Return [X, Y] of the center of cell containing provided text 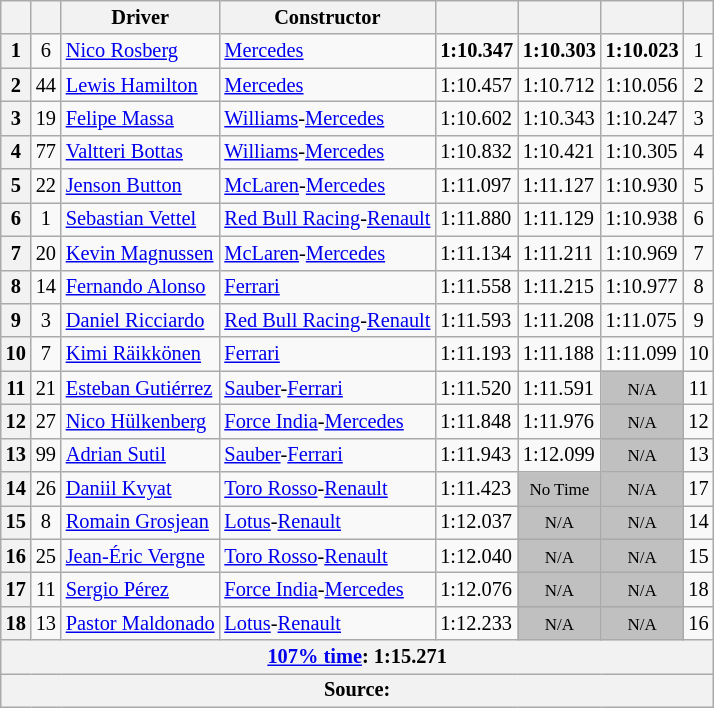
1:10.938 [642, 219]
1:11.943 [476, 455]
1:11.976 [560, 421]
Driver [140, 17]
1:11.075 [642, 320]
1:10.457 [476, 85]
1:11.208 [560, 320]
1:10.832 [476, 152]
26 [46, 489]
22 [46, 186]
1:10.343 [560, 118]
1:12.233 [476, 623]
Daniel Ricciardo [140, 320]
1:11.134 [476, 253]
Jenson Button [140, 186]
Source: [358, 690]
1:10.247 [642, 118]
1:11.211 [560, 253]
99 [46, 455]
1:12.040 [476, 556]
1:10.347 [476, 51]
1:11.591 [560, 388]
1:11.880 [476, 219]
Felipe Massa [140, 118]
25 [46, 556]
1:10.930 [642, 186]
1:11.558 [476, 287]
1:10.969 [642, 253]
107% time: 1:15.271 [358, 657]
Constructor [327, 17]
Kevin Magnussen [140, 253]
27 [46, 421]
1:11.423 [476, 489]
20 [46, 253]
Nico Rosberg [140, 51]
1:10.305 [642, 152]
1:11.593 [476, 320]
Pastor Maldonado [140, 623]
1:11.520 [476, 388]
1:11.129 [560, 219]
1:10.303 [560, 51]
1:10.421 [560, 152]
1:12.037 [476, 522]
Lewis Hamilton [140, 85]
Sebastian Vettel [140, 219]
Fernando Alonso [140, 287]
Esteban Gutiérrez [140, 388]
Jean-Éric Vergne [140, 556]
1:10.056 [642, 85]
1:10.602 [476, 118]
1:11.215 [560, 287]
1:12.099 [560, 455]
1:10.977 [642, 287]
1:11.188 [560, 354]
Nico Hülkenberg [140, 421]
Valtteri Bottas [140, 152]
1:10.712 [560, 85]
1:11.097 [476, 186]
Adrian Sutil [140, 455]
Romain Grosjean [140, 522]
Kimi Räikkönen [140, 354]
No Time [560, 489]
19 [46, 118]
1:11.127 [560, 186]
1:12.076 [476, 589]
Sergio Pérez [140, 589]
Daniil Kvyat [140, 489]
77 [46, 152]
21 [46, 388]
1:10.023 [642, 51]
1:11.848 [476, 421]
1:11.099 [642, 354]
1:11.193 [476, 354]
44 [46, 85]
